Locate the cell with the specified text and output its [X, Y] center coordinate. 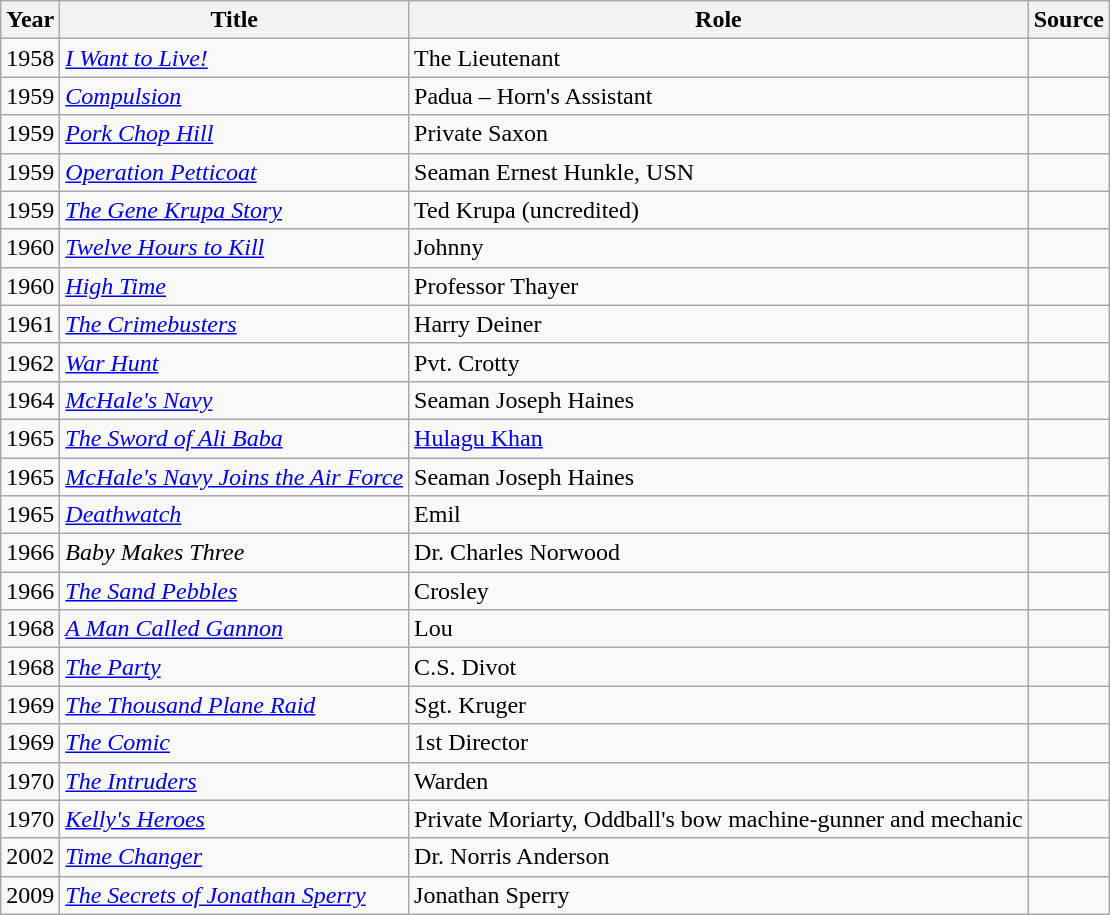
1962 [30, 362]
1958 [30, 58]
War Hunt [234, 362]
The Comic [234, 743]
The Gene Krupa Story [234, 210]
The Lieutenant [719, 58]
Seaman Ernest Hunkle, USN [719, 172]
Year [30, 20]
Emil [719, 515]
The Intruders [234, 781]
Harry Deiner [719, 324]
2002 [30, 857]
The Crimebusters [234, 324]
Jonathan Sperry [719, 895]
Johnny [719, 248]
Pvt. Crotty [719, 362]
High Time [234, 286]
1961 [30, 324]
Operation Petticoat [234, 172]
McHale's Navy Joins the Air Force [234, 477]
Role [719, 20]
Padua – Horn's Assistant [719, 96]
2009 [30, 895]
Dr. Charles Norwood [719, 553]
I Want to Live! [234, 58]
1st Director [719, 743]
The Sand Pebbles [234, 591]
A Man Called Gannon [234, 629]
The Party [234, 667]
Lou [719, 629]
Time Changer [234, 857]
The Thousand Plane Raid [234, 705]
Sgt. Kruger [719, 705]
Private Moriarty, Oddball's bow machine-gunner and mechanic [719, 819]
Kelly's Heroes [234, 819]
Compulsion [234, 96]
1964 [30, 400]
C.S. Divot [719, 667]
McHale's Navy [234, 400]
Baby Makes Three [234, 553]
Dr. Norris Anderson [719, 857]
The Secrets of Jonathan Sperry [234, 895]
Twelve Hours to Kill [234, 248]
Private Saxon [719, 134]
Deathwatch [234, 515]
Title [234, 20]
Crosley [719, 591]
Hulagu Khan [719, 438]
Pork Chop Hill [234, 134]
Professor Thayer [719, 286]
Warden [719, 781]
Ted Krupa (uncredited) [719, 210]
Source [1068, 20]
The Sword of Ali Baba [234, 438]
